Return [x, y] of the center of cell containing provided text 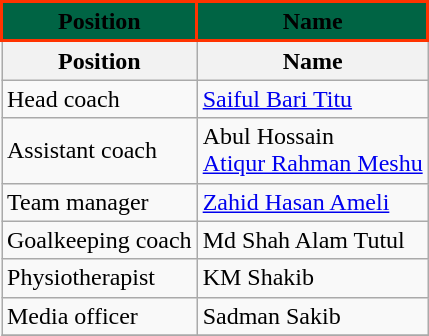
Head coach [100, 99]
Zahid Hasan Ameli [312, 202]
KM Shakib [312, 278]
Goalkeeping coach [100, 240]
Saiful Bari Titu [312, 99]
Team manager [100, 202]
Physiotherapist [100, 278]
Abul Hossain Atiqur Rahman Meshu [312, 150]
Sadman Sakib [312, 316]
Assistant coach [100, 150]
Md Shah Alam Tutul [312, 240]
Media officer [100, 316]
